Identify which cell holds the provided text, then report its (x, y) central coordinate. 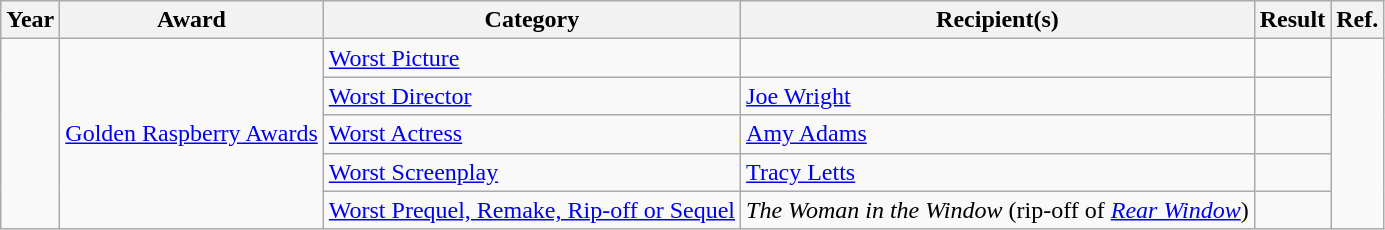
Award (192, 20)
Worst Director (532, 96)
Tracy Letts (998, 172)
Golden Raspberry Awards (192, 134)
Worst Screenplay (532, 172)
Recipient(s) (998, 20)
Joe Wright (998, 96)
The Woman in the Window (rip-off of Rear Window) (998, 210)
Worst Actress (532, 134)
Worst Prequel, Remake, Rip-off or Sequel (532, 210)
Ref. (1358, 20)
Worst Picture (532, 58)
Category (532, 20)
Result (1292, 20)
Year (30, 20)
Amy Adams (998, 134)
